Return (X, Y) of the center of cell containing provided text 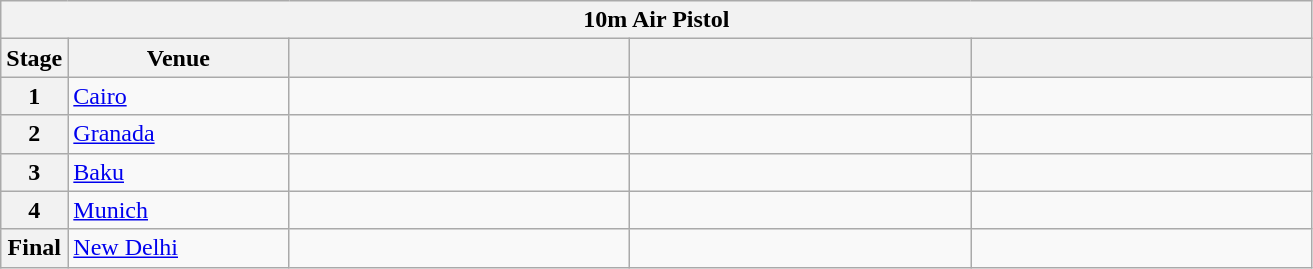
10m Air Pistol (656, 20)
Venue (178, 58)
Granada (178, 134)
Stage (34, 58)
2 (34, 134)
Munich (178, 210)
New Delhi (178, 248)
Final (34, 248)
Cairo (178, 96)
Baku (178, 172)
4 (34, 210)
3 (34, 172)
1 (34, 96)
